Pinpoint the cell where the given text exists, returning its (X, Y) midpoint coordinate. 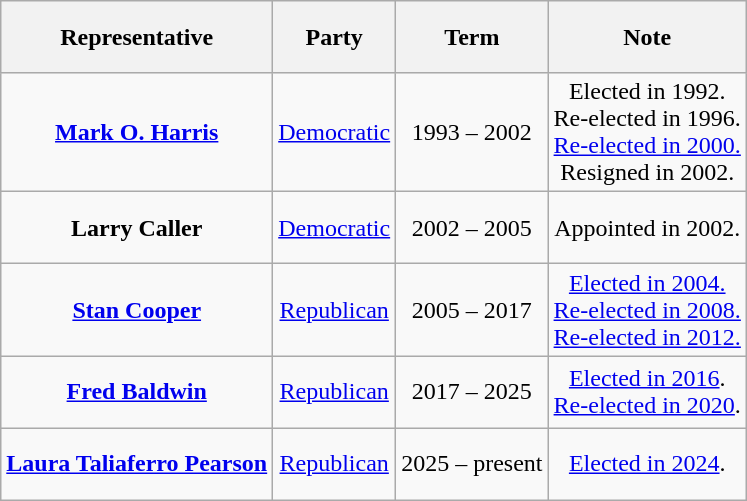
Appointed in 2002. (647, 228)
Elected in 2004.Re-elected in 2008.Re-elected in 2012. (647, 310)
Laura Taliaferro Pearson (137, 464)
2005 – 2017 (472, 310)
Larry Caller (137, 228)
2002 – 2005 (472, 228)
1993 – 2002 (472, 132)
2025 – present (472, 464)
Elected in 1992.Re-elected in 1996.Re-elected in 2000.Resigned in 2002. (647, 132)
Representative (137, 37)
Note (647, 37)
Term (472, 37)
Stan Cooper (137, 310)
Elected in 2024. (647, 464)
Elected in 2016.Re-elected in 2020. (647, 392)
2017 – 2025 (472, 392)
Party (334, 37)
Fred Baldwin (137, 392)
Mark O. Harris (137, 132)
